For the text-containing cell, return its midpoint in (X, Y) coordinate format. 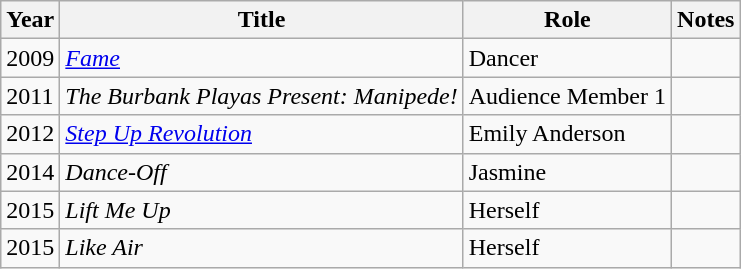
2011 (30, 96)
Jasmine (567, 172)
Dance-Off (262, 172)
2012 (30, 134)
Emily Anderson (567, 134)
Notes (706, 20)
Year (30, 20)
The Burbank Playas Present: Manipede! (262, 96)
Lift Me Up (262, 210)
Role (567, 20)
Audience Member 1 (567, 96)
2014 (30, 172)
Title (262, 20)
Fame (262, 58)
Like Air (262, 248)
Step Up Revolution (262, 134)
Dancer (567, 58)
2009 (30, 58)
